Pinpoint the cell where the given text exists, returning its (X, Y) midpoint coordinate. 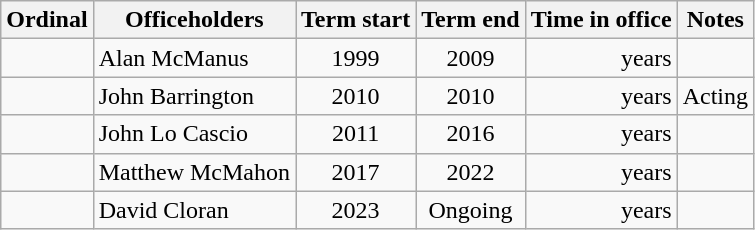
1999 (356, 58)
John Lo Cascio (194, 134)
Ordinal (47, 20)
2011 (356, 134)
Matthew McMahon (194, 172)
David Cloran (194, 210)
Term end (471, 20)
Time in office (601, 20)
2017 (356, 172)
Acting (715, 96)
John Barrington (194, 96)
2009 (471, 58)
Ongoing (471, 210)
Term start (356, 20)
Notes (715, 20)
2022 (471, 172)
2023 (356, 210)
Officeholders (194, 20)
Alan McManus (194, 58)
2016 (471, 134)
